Determine the (x, y) coordinate at the center of the cell enclosing the given text.  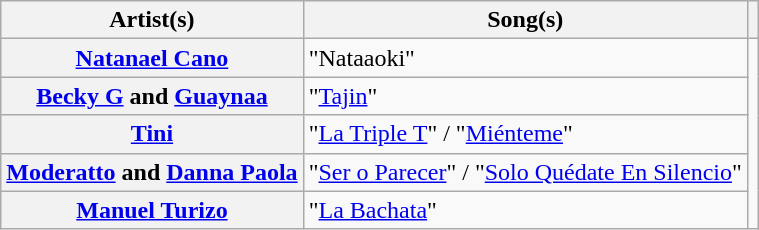
Tini (152, 134)
Artist(s) (152, 20)
"Tajin" (525, 96)
"La Triple T" / "Miénteme" (525, 134)
Song(s) (525, 20)
"Ser o Parecer" / "Solo Quédate En Silencio" (525, 172)
Becky G and Guaynaa (152, 96)
Manuel Turizo (152, 210)
Natanael Cano (152, 58)
"Nataaoki" (525, 58)
"La Bachata" (525, 210)
Moderatto and Danna Paola (152, 172)
